Provide the [X, Y] coordinate of the cell's center where the given text is located.  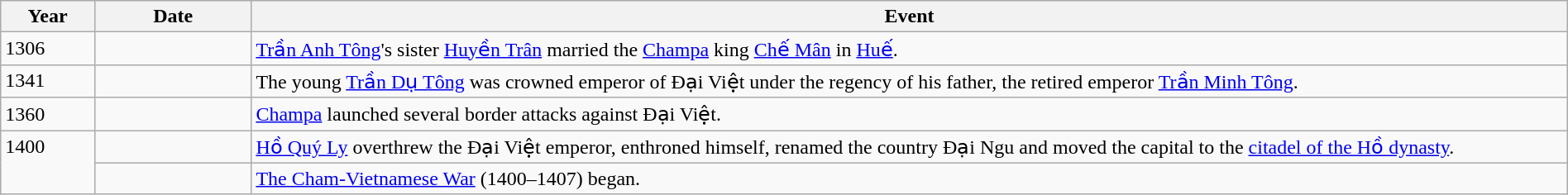
The Cham-Vietnamese War (1400–1407) began. [910, 178]
The young Trần Dụ Tông was crowned emperor of Đại Việt under the regency of his father, the retired emperor Trần Minh Tông. [910, 81]
Champa launched several border attacks against Đại Việt. [910, 114]
Year [48, 17]
1306 [48, 49]
1360 [48, 114]
Date [172, 17]
1341 [48, 81]
1400 [48, 163]
Event [910, 17]
Hồ Quý Ly overthrew the Đại Việt emperor, enthroned himself, renamed the country Đại Ngu and moved the capital to the citadel of the Hồ dynasty. [910, 147]
Trần Anh Tông's sister Huyền Trân married the Champa king Chế Mân in Huế. [910, 49]
